Detect which cell encompasses the target text, then output its (x, y) center coordinate. 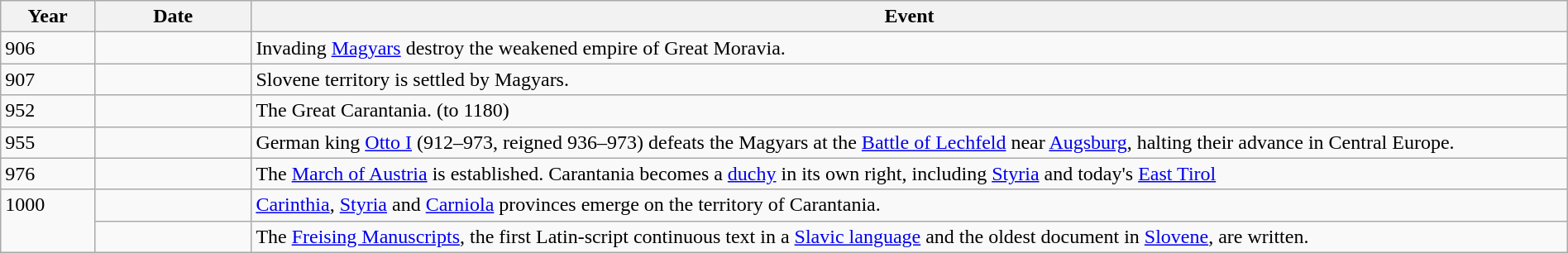
906 (48, 48)
907 (48, 79)
952 (48, 111)
Slovene territory is settled by Magyars. (910, 79)
Invading Magyars destroy the weakened empire of Great Moravia. (910, 48)
Year (48, 17)
German king Otto I (912–973, reigned 936–973) defeats the Magyars at the Battle of Lechfeld near Augsburg, halting their advance in Central Europe. (910, 142)
The March of Austria is established. Carantania becomes a duchy in its own right, including Styria and today's East Tirol (910, 174)
Date (172, 17)
The Great Carantania. (to 1180) (910, 111)
1000 (48, 221)
Event (910, 17)
976 (48, 174)
Carinthia, Styria and Carniola provinces emerge on the territory of Carantania. (910, 205)
The Freising Manuscripts, the first Latin-script continuous text in a Slavic language and the oldest document in Slovene, are written. (910, 236)
955 (48, 142)
